Pinpoint the cell where the given text exists, returning its [X, Y] midpoint coordinate. 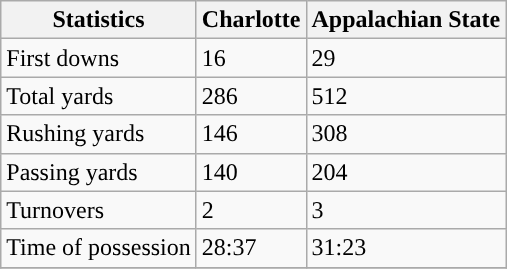
Time of possession [99, 248]
146 [251, 134]
First downs [99, 58]
204 [406, 172]
16 [251, 58]
Turnovers [99, 210]
31:23 [406, 248]
Appalachian State [406, 20]
Total yards [99, 96]
3 [406, 210]
2 [251, 210]
29 [406, 58]
286 [251, 96]
Rushing yards [99, 134]
512 [406, 96]
308 [406, 134]
Charlotte [251, 20]
Passing yards [99, 172]
28:37 [251, 248]
Statistics [99, 20]
140 [251, 172]
